Determine the (X, Y) coordinate at the center of the cell enclosing the given text.  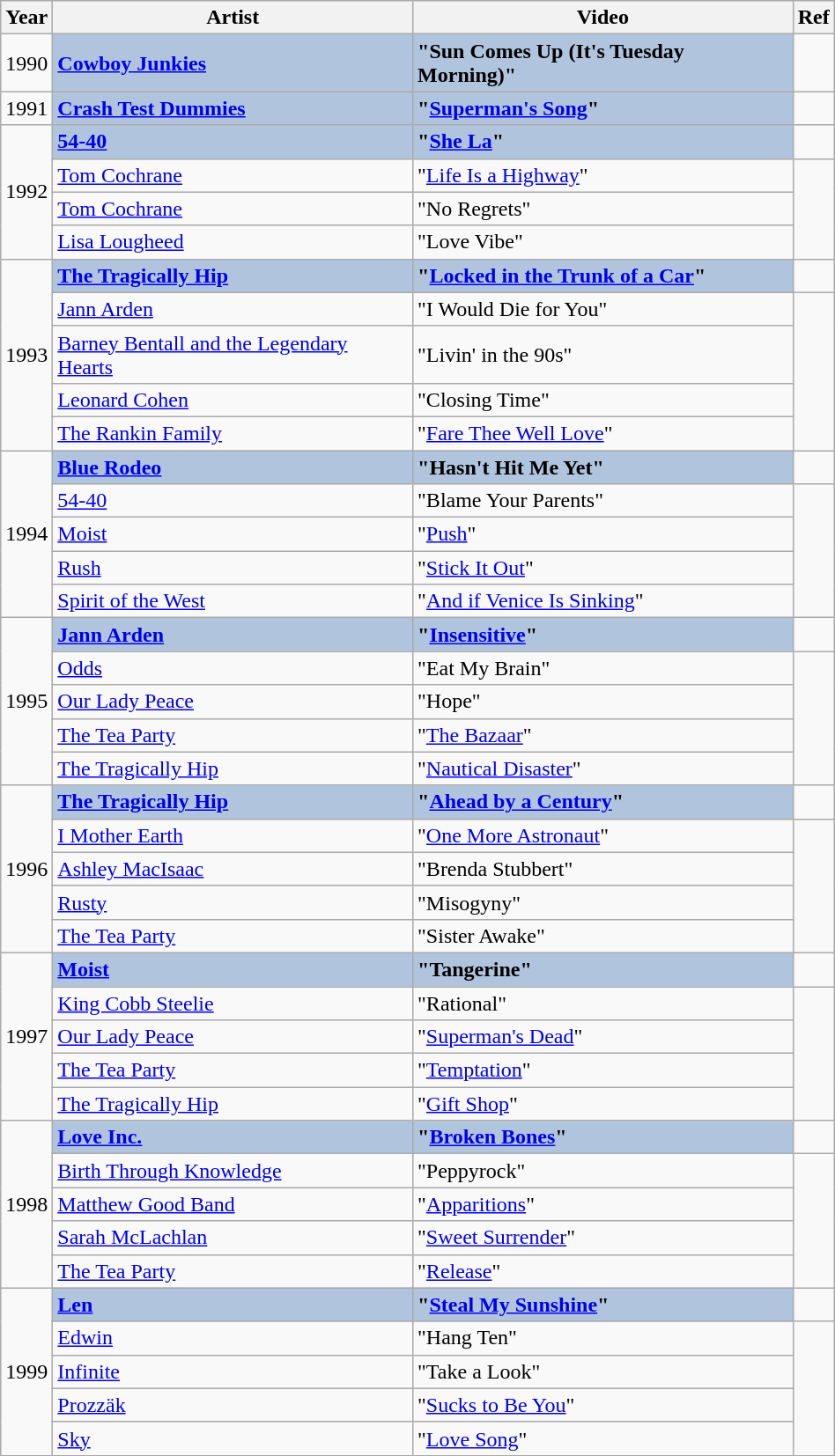
Sky (233, 1438)
Prozzäk (233, 1405)
1992 (26, 192)
"Sun Comes Up (It's Tuesday Morning)" (603, 63)
"Hang Ten" (603, 1338)
"Nautical Disaster" (603, 768)
Leonard Cohen (233, 400)
"Hasn't Hit Me Yet" (603, 467)
Love Inc. (233, 1137)
"Temptation" (603, 1070)
1999 (26, 1371)
Infinite (233, 1371)
Rush (233, 568)
"Superman's Dead" (603, 1037)
"Apparitions" (603, 1204)
"She La" (603, 142)
1991 (26, 108)
"Push" (603, 534)
"Locked in the Trunk of a Car" (603, 276)
"Fare Thee Well Love" (603, 433)
I Mother Earth (233, 835)
"Peppyrock" (603, 1171)
Birth Through Knowledge (233, 1171)
Odds (233, 668)
Ashley MacIsaac (233, 869)
"And if Venice Is Sinking" (603, 601)
"Ahead by a Century" (603, 802)
"Eat My Brain" (603, 668)
1997 (26, 1036)
1995 (26, 702)
"Take a Look" (603, 1371)
"One More Astronaut" (603, 835)
Len (233, 1305)
Barney Bentall and the Legendary Hearts (233, 354)
"Release" (603, 1271)
"Gift Shop" (603, 1104)
"Blame Your Parents" (603, 501)
"No Regrets" (603, 209)
1996 (26, 869)
Cowboy Junkies (233, 63)
Edwin (233, 1338)
"Misogyny" (603, 902)
"Insensitive" (603, 635)
1994 (26, 534)
"Broken Bones" (603, 1137)
1998 (26, 1204)
"Sweet Surrender" (603, 1238)
"Love Song" (603, 1438)
King Cobb Steelie (233, 1003)
"Brenda Stubbert" (603, 869)
"Sucks to Be You" (603, 1405)
1990 (26, 63)
"Steal My Sunshine" (603, 1305)
Rusty (233, 902)
"Hope" (603, 702)
1993 (26, 354)
"Rational" (603, 1003)
"Closing Time" (603, 400)
Year (26, 18)
"I Would Die for You" (603, 309)
Lisa Lougheed (233, 242)
The Rankin Family (233, 433)
"Stick It Out" (603, 568)
Artist (233, 18)
"Sister Awake" (603, 936)
"Livin' in the 90s" (603, 354)
"The Bazaar" (603, 735)
Sarah McLachlan (233, 1238)
Spirit of the West (233, 601)
Video (603, 18)
"Love Vibe" (603, 242)
"Life Is a Highway" (603, 175)
Matthew Good Band (233, 1204)
"Tangerine" (603, 969)
Crash Test Dummies (233, 108)
Blue Rodeo (233, 467)
"Superman's Song" (603, 108)
Ref (814, 18)
